Locate the cell with the specified text and output its (X, Y) center coordinate. 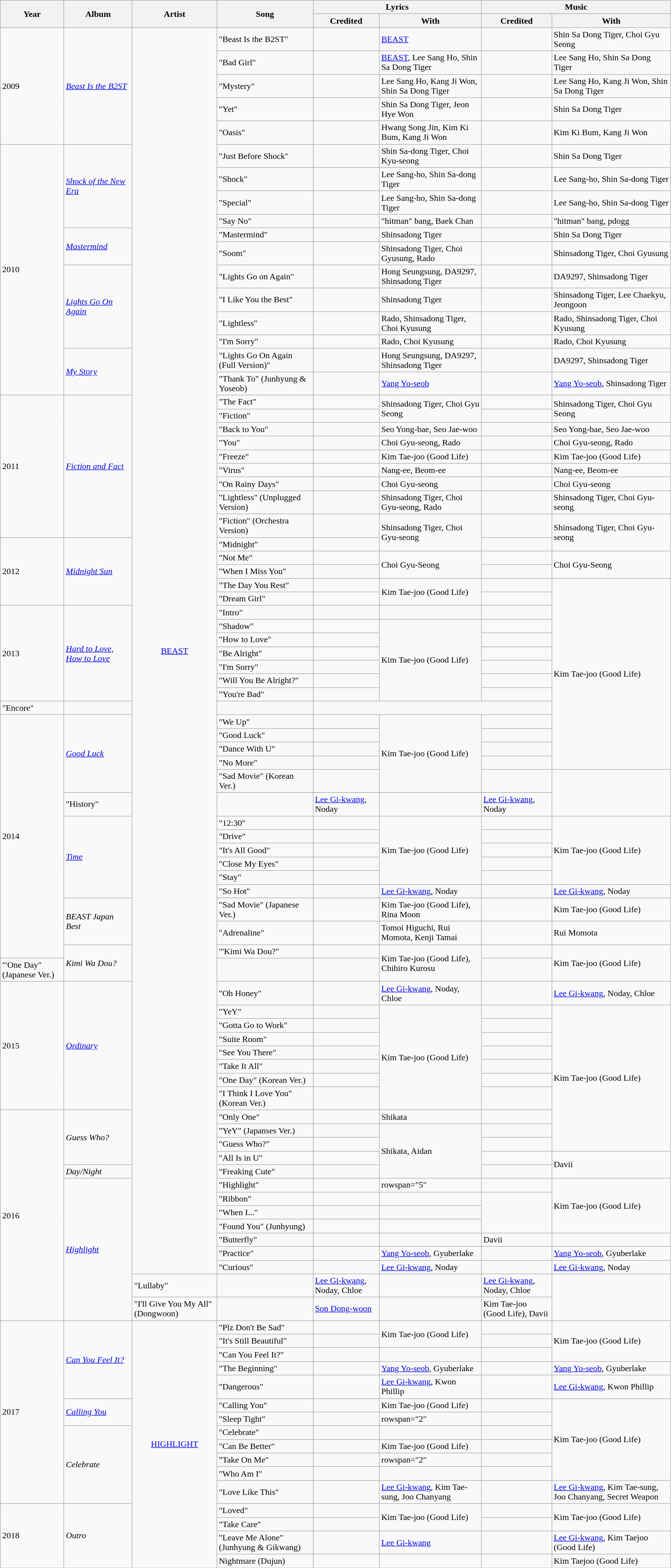
Shinsadong Tiger, Choi Gyusung (611, 253)
Album (98, 14)
Shin Sa-dong Tiger, Choi Kyu-seong (430, 156)
"YeY" (265, 1012)
"Fiction" (Orchestra Version) (265, 526)
"Curious" (265, 1267)
"Highlight" (265, 1185)
"No More" (265, 763)
"hitman" bang, Baek Chan (430, 221)
Shinsadong Tiger, Choi Gyusung, Rado (430, 253)
"Shock" (265, 179)
"Oh Honey" (265, 993)
"Bad Girl" (265, 62)
Yang Yo-seob, Shinsadong Tiger (611, 384)
"Lullaby" (175, 1286)
Nightmare (Dujun) (265, 1561)
"Lightless" (265, 323)
Song (265, 14)
"Special" (265, 202)
"Beast Is the B2ST" (265, 39)
Mastermind (98, 246)
"Stay" (265, 877)
"'One Day" (Japanese Ver.) (32, 970)
"Who Am I" (265, 1473)
"12:30" (265, 823)
"I'll Give You My All" (Dongwoon) (175, 1309)
Yang Yo-seob (430, 384)
"I Think I Love You" (Korean Ver.) (265, 1099)
Music (576, 7)
"Lights Go On Again (Full Version)" (265, 360)
Artist (175, 14)
"Shadow" (265, 626)
"Dangerous" (265, 1387)
Son Dong-woon (346, 1309)
"Will You Be Alright?" (265, 681)
2018 (32, 1535)
"The Beginning" (265, 1368)
"Freaking Cute" (265, 1171)
"Loved" (265, 1510)
Tomoi Higuchi, Rui Momota, Kenji Tamai (430, 933)
Kim Tae-joo (Good Life), Rina Moon (430, 909)
Kim Taejoo (Good Life) (611, 1561)
"Leave Me Alone" (Junhyung & Gikwang) (265, 1543)
"Intro" (265, 612)
"Ribbon" (265, 1199)
"History" (98, 805)
Can You Feel It? (98, 1360)
Midnight Sun (98, 571)
"Calling You" (265, 1405)
Shock of the New Era (98, 186)
2010 (32, 270)
"Butterfly" (265, 1240)
My Story (98, 372)
"Sleep Tight" (265, 1419)
BEAST Japan Best (98, 921)
Lee Sang Ho, Shin Sa Dong Tiger (611, 62)
"YeY" (Japanses Ver.) (265, 1131)
"'Kimi Wa Dou?" (265, 951)
Lee Gi-kwang, Kim Tae-sung, Joo Chanyang, Secret Weapon (611, 1492)
Lee Gi-kwang, Kim Taejoo (Good Life) (611, 1543)
2014 (32, 836)
2016 (32, 1216)
"I Like You the Best" (265, 300)
"Plz Don't Be Sad" (265, 1327)
2012 (32, 571)
"All Is in U" (265, 1158)
"Celebrate" (265, 1432)
Kim Tae-joo (Good Life), Davii (517, 1309)
"Just Before Shock" (265, 156)
"Close My Eyes" (265, 864)
"Found You" (Junhyung) (265, 1226)
"Suite Room" (265, 1039)
"Take Care" (265, 1524)
"Love Like This" (265, 1492)
Shikata (430, 1117)
Lyrics (397, 7)
"Guess Who?" (265, 1144)
rowspan="5" (430, 1185)
2017 (32, 1412)
"Mystery" (265, 86)
"hitman" bang, pdogg (611, 221)
"How to Love" (265, 640)
"You're Bad" (265, 694)
"Sad Movie" (Japanese Ver.) (265, 909)
Kim Tae-joo (Good Life), Chihiro Kurosu (430, 963)
"Lights Go on Again" (265, 277)
"Dream Girl" (265, 599)
"Encore" (32, 708)
Good Luck (98, 754)
2013 (32, 653)
"Take It All" (265, 1066)
Shinsadong Tiger, Choi Gyu-seong, Rado (430, 502)
"Say No" (265, 221)
Day/Night (98, 1171)
"Practice" (265, 1253)
Kim Ki Bum, Kang Ji Won (611, 133)
Lee Gi-kwang (430, 1543)
"The Day You Rest" (265, 585)
Lee Gi-kwang, Kim Tae-sung, Joo Chanyang (430, 1492)
Ordinary (98, 1046)
Rui Momota (611, 933)
"Back to You" (265, 429)
Hwang Song Jin, Kim Ki Bum, Kang Ji Won (430, 133)
HIGHLIGHT (175, 1444)
2011 (32, 466)
"So Hot" (265, 891)
Highlight (98, 1249)
"Virus" (265, 470)
Kimi Wa Dou? (98, 963)
"Good Luck" (265, 735)
Shinsadong Tiger, Lee Chaekyu, Jeongoon (611, 300)
Lights Go On Again (98, 307)
"Gotta Go to Work" (265, 1025)
"It's All Good" (265, 850)
"It's Still Beautiful" (265, 1341)
"Only One" (265, 1117)
"Dance With U" (265, 749)
"Thank To" (Junhyung & Yoseob) (265, 384)
Time (98, 857)
"Can Be Better" (265, 1446)
Hard to Love, How to Love (98, 653)
"When I Miss You" (265, 572)
Outro (98, 1535)
Guess Who? (98, 1137)
"Yet" (265, 109)
"One Day" (Korean Ver.) (265, 1080)
2015 (32, 1046)
"Oasis" (265, 133)
"Freeze" (265, 456)
"On Rainy Days" (265, 484)
"Midnight" (265, 544)
"You" (265, 443)
Year (32, 14)
Shikata, Aidan (430, 1151)
"See You There" (265, 1053)
"Be Alright" (265, 653)
Shin Sa Dong Tiger, Jeon Hye Won (430, 109)
"Mastermind" (265, 235)
"Can You Feel It?" (265, 1355)
"Take On Me" (265, 1460)
"When I..." (265, 1212)
Shin Sa Dong Tiger, Choi Gyu Seong (611, 39)
Calling You (98, 1412)
BEAST, Lee Sang Ho, Shin Sa Dong Tiger (430, 62)
"Not Me" (265, 558)
"Adrenaline" (265, 933)
"Fiction" (265, 416)
Fiction and Fact (98, 466)
Beast Is the B2ST (98, 86)
2009 (32, 86)
"Drive" (265, 837)
"The Fact" (265, 402)
"Lightless" (Unplugged Version) (265, 502)
"Sad Movie" (Korean Ver.) (265, 781)
Celebrate (98, 1464)
"We Up" (265, 721)
"Soom" (265, 253)
